Detect which cell encompasses the target text, then output its [X, Y] center coordinate. 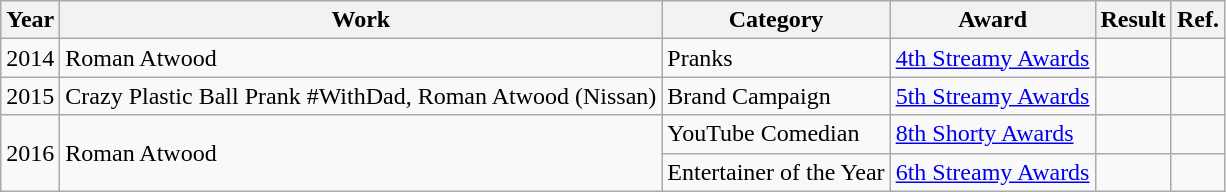
Result [1133, 20]
YouTube Comedian [776, 134]
2014 [30, 58]
Ref. [1198, 20]
Category [776, 20]
2016 [30, 153]
2015 [30, 96]
5th Streamy Awards [992, 96]
8th Shorty Awards [992, 134]
Work [361, 20]
6th Streamy Awards [992, 172]
Award [992, 20]
Year [30, 20]
Pranks [776, 58]
4th Streamy Awards [992, 58]
Crazy Plastic Ball Prank #WithDad, Roman Atwood (Nissan) [361, 96]
Entertainer of the Year [776, 172]
Brand Campaign [776, 96]
